Pinpoint the cell where the given text exists, returning its [X, Y] midpoint coordinate. 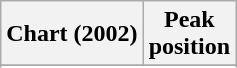
Peak position [189, 34]
Chart (2002) [72, 34]
